Return the [X, Y] coordinate for the center point of the cell that contains the specified text.  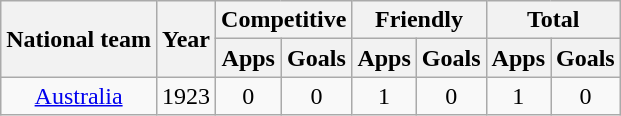
Year [186, 39]
National team [79, 39]
Total [553, 20]
Australia [79, 96]
1923 [186, 96]
Competitive [284, 20]
Friendly [419, 20]
